Determine the (x, y) coordinate at the center of the cell enclosing the given text.  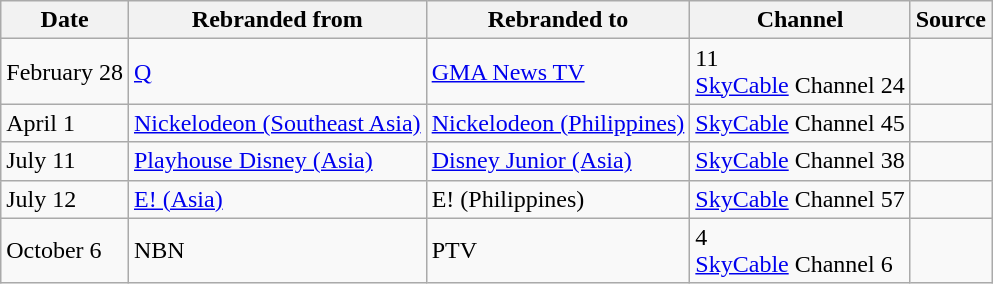
SkyCable Channel 38 (800, 161)
NBN (277, 250)
Disney Junior (Asia) (558, 161)
Rebranded to (558, 20)
GMA News TV (558, 72)
Rebranded from (277, 20)
October 6 (65, 250)
4SkyCable Channel 6 (800, 250)
E! (Asia) (277, 199)
July 12 (65, 199)
Nickelodeon (Philippines) (558, 123)
SkyCable Channel 57 (800, 199)
PTV (558, 250)
11SkyCable Channel 24 (800, 72)
Q (277, 72)
Playhouse Disney (Asia) (277, 161)
Nickelodeon (Southeast Asia) (277, 123)
April 1 (65, 123)
February 28 (65, 72)
E! (Philippines) (558, 199)
July 11 (65, 161)
Source (950, 20)
SkyCable Channel 45 (800, 123)
Date (65, 20)
Channel (800, 20)
